Detect which cell encompasses the target text, then output its [x, y] center coordinate. 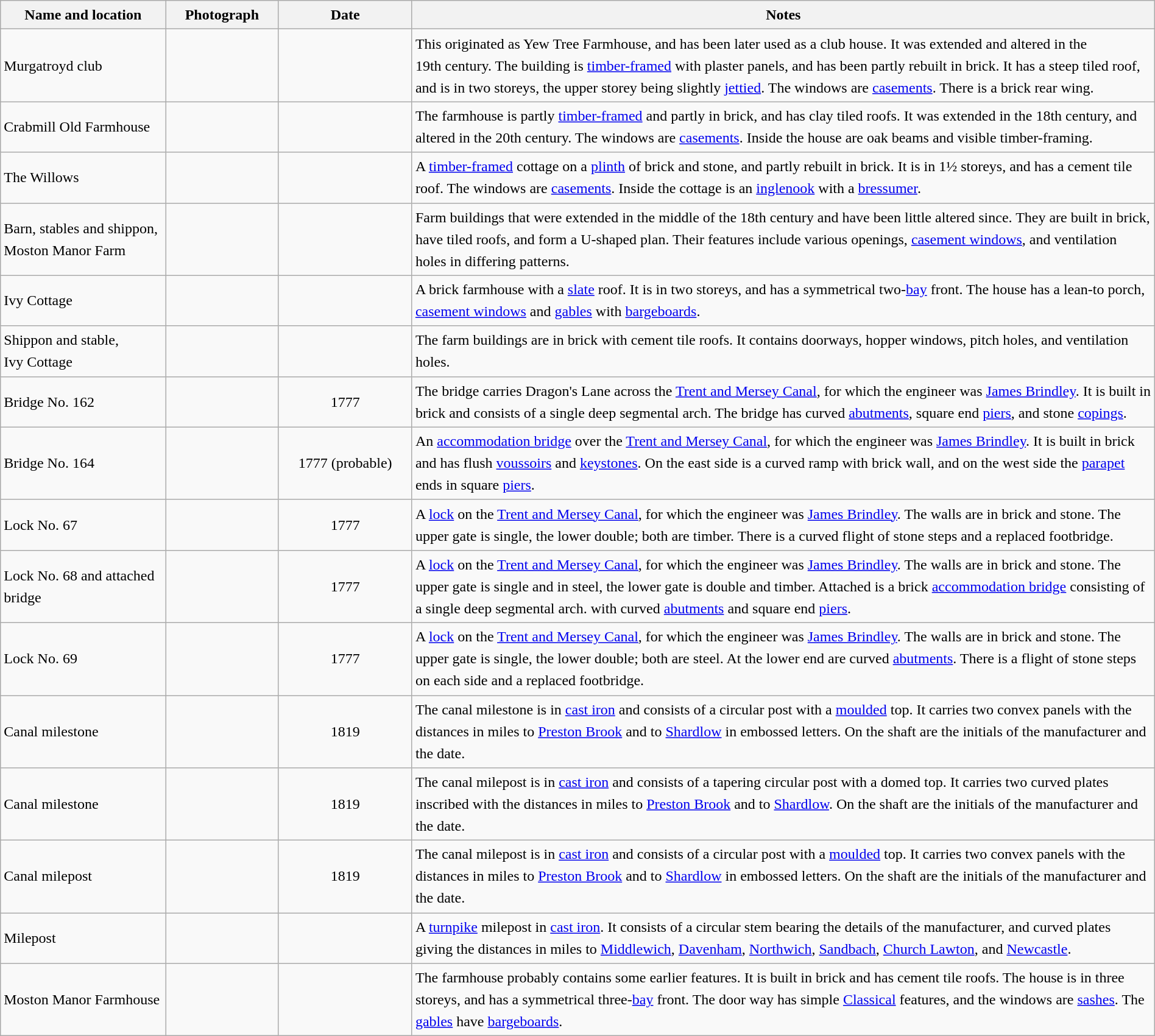
The Willows [83, 178]
Date [345, 15]
Canal milepost [83, 877]
Lock No. 67 [83, 525]
Milepost [83, 938]
Murgatroyd club [83, 66]
1777 (probable) [345, 463]
Name and location [83, 15]
Shippon and stable,Ivy Cottage [83, 351]
Moston Manor Farmhouse [83, 1000]
The farm buildings are in brick with cement tile roofs. It contains doorways, hopper windows, pitch holes, and ventilation holes. [783, 351]
Crabmill Old Farmhouse [83, 127]
Lock No. 68 and attached bridge [83, 586]
Bridge No. 164 [83, 463]
Bridge No. 162 [83, 402]
Photograph [222, 15]
Notes [783, 15]
Barn, stables and shippon, Moston Manor Farm [83, 239]
Ivy Cottage [83, 301]
Lock No. 69 [83, 659]
